Scan for the cell matching the given text and deliver its [x, y] coordinate at center. 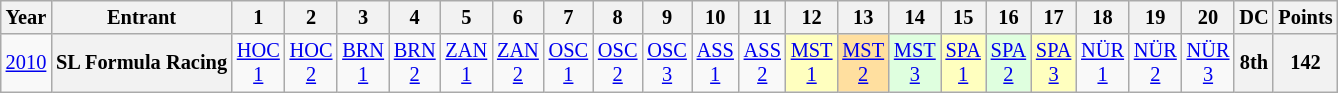
16 [1008, 17]
14 [915, 17]
BRN1 [363, 63]
8th [1254, 63]
NÜR3 [1208, 63]
OSC2 [618, 63]
SPA2 [1008, 63]
BRN2 [415, 63]
SPA3 [1054, 63]
10 [716, 17]
SPA1 [964, 63]
4 [415, 17]
142 [1305, 63]
MST1 [812, 63]
11 [762, 17]
HOC2 [312, 63]
17 [1054, 17]
5 [467, 17]
1 [258, 17]
ZAN2 [518, 63]
8 [618, 17]
OSC1 [568, 63]
Points [1305, 17]
HOC1 [258, 63]
ZAN1 [467, 63]
13 [863, 17]
19 [1156, 17]
3 [363, 17]
9 [666, 17]
NÜR2 [1156, 63]
NÜR1 [1102, 63]
ASS1 [716, 63]
6 [518, 17]
MST2 [863, 63]
Entrant [142, 17]
15 [964, 17]
2010 [26, 63]
ASS2 [762, 63]
12 [812, 17]
2 [312, 17]
DC [1254, 17]
20 [1208, 17]
7 [568, 17]
Year [26, 17]
SL Formula Racing [142, 63]
OSC3 [666, 63]
MST3 [915, 63]
18 [1102, 17]
